Detect which cell encompasses the target text, then output its (X, Y) center coordinate. 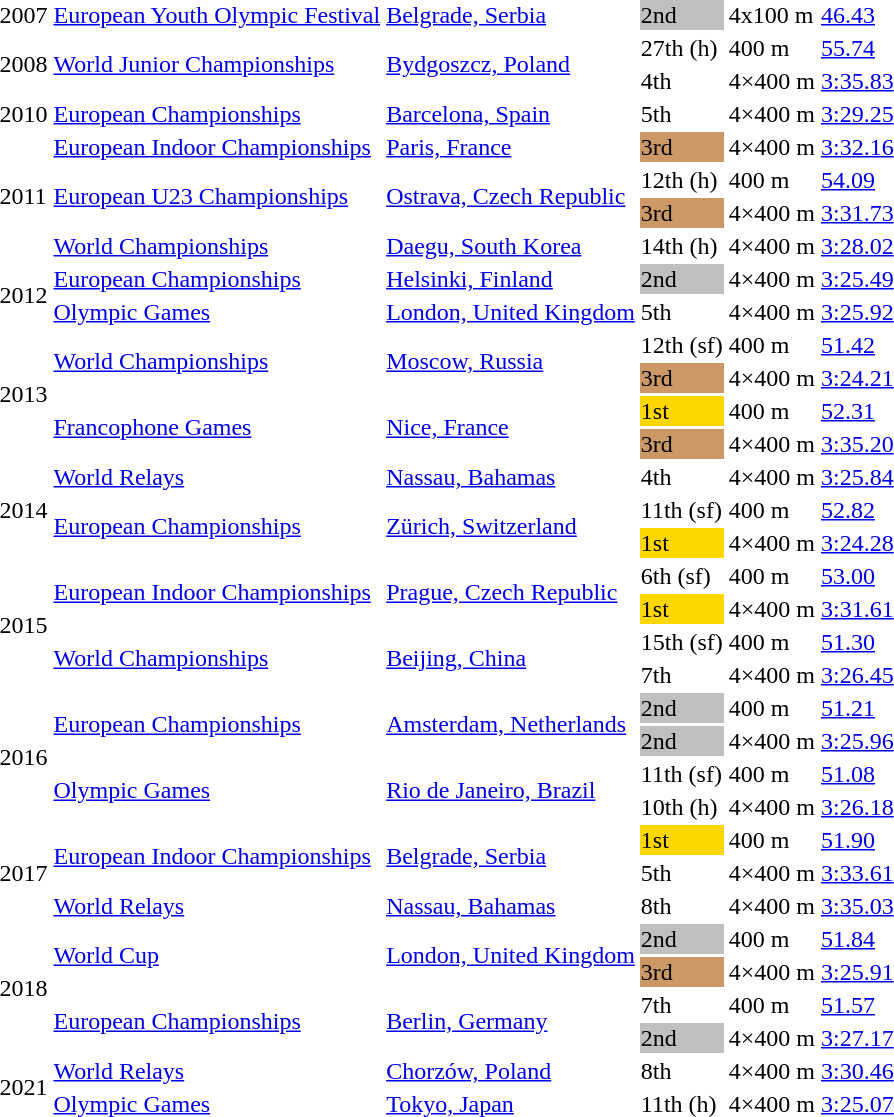
Chorzów, Poland (511, 1071)
15th (sf) (682, 642)
Rio de Janeiro, Brazil (511, 790)
Zürich, Switzerland (511, 526)
12th (sf) (682, 345)
14th (h) (682, 246)
Francophone Games (217, 428)
Barcelona, Spain (511, 114)
World Cup (217, 956)
Paris, France (511, 147)
Prague, Czech Republic (511, 592)
27th (h) (682, 48)
Ostrava, Czech Republic (511, 196)
Beijing, China (511, 658)
Nice, France (511, 428)
Helsinki, Finland (511, 279)
Amsterdam, Netherlands (511, 724)
10th (h) (682, 807)
6th (sf) (682, 576)
4x100 m (772, 15)
Moscow, Russia (511, 362)
Berlin, Germany (511, 1022)
European Youth Olympic Festival (217, 15)
World Junior Championships (217, 64)
12th (h) (682, 180)
Daegu, South Korea (511, 246)
Bydgoszcz, Poland (511, 64)
European U23 Championships (217, 196)
